Locate the cell with the specified text and output its [x, y] center coordinate. 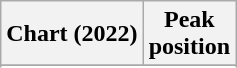
Chart (2022) [72, 34]
Peakposition [189, 34]
